Provide the (X, Y) coordinate of the cell's center where the given text is located.  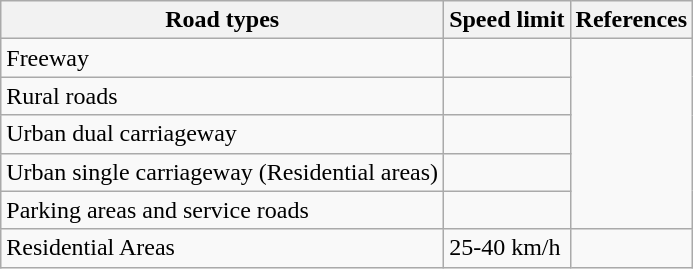
Freeway (222, 58)
Rural roads (222, 96)
Road types (222, 20)
Urban single carriageway (Residential areas) (222, 172)
References (632, 20)
Urban dual carriageway (222, 134)
Parking areas and service roads (222, 210)
Residential Areas (222, 248)
Speed limit (507, 20)
25-40 km/h (507, 248)
